Extract the [x, y] coordinate from the center of the cell holding the provided text.  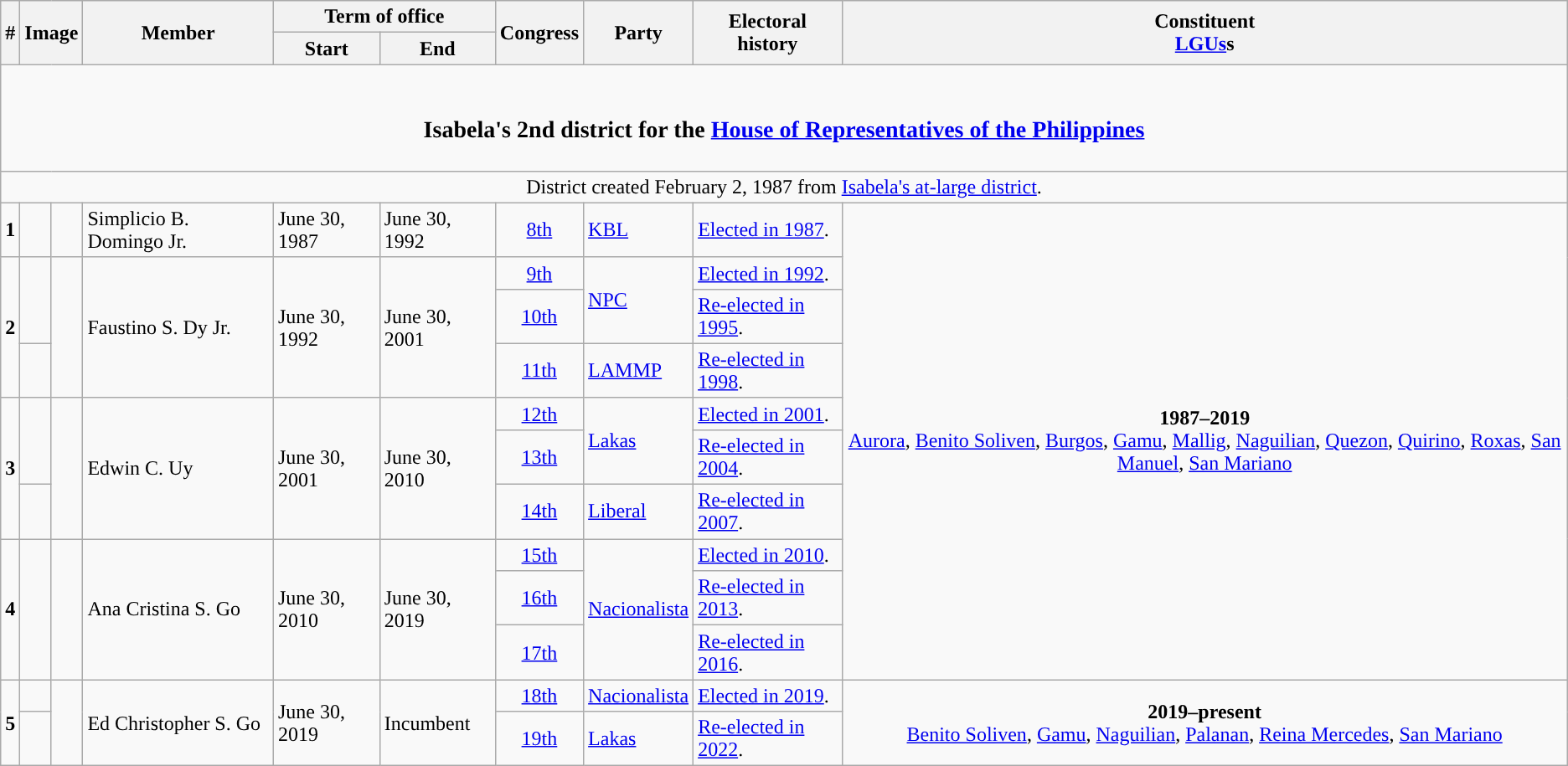
Re-elected in 1998. [767, 370]
8th [539, 229]
11th [539, 370]
17th [539, 653]
Simplicio B. Domingo Jr. [178, 229]
Re-elected in 2016. [767, 653]
Incumbent [437, 723]
NPC [638, 300]
Elected in 1987. [767, 229]
Edwin C. Uy [178, 468]
Isabela's 2nd district for the House of Representatives of the Philippines [784, 117]
Party [638, 33]
3 [10, 468]
19th [539, 738]
16th [539, 598]
1 [10, 229]
10th [539, 316]
14th [539, 512]
5 [10, 723]
Ed Christopher S. Go [178, 723]
June 30, 1987 [327, 229]
End [437, 49]
2019–presentBenito Soliven, Gamu, Naguilian, Palanan, Reina Mercedes, San Mariano [1204, 723]
ConstituentLGUss [1204, 33]
15th [539, 555]
District created February 2, 1987 from Isabela's at-large district. [784, 187]
Start [327, 49]
9th [539, 273]
Elected in 1992. [767, 273]
Elected in 2019. [767, 696]
Electoral history [767, 33]
KBL [638, 229]
13th [539, 457]
4 [10, 609]
Image [52, 33]
Liberal [638, 512]
Elected in 2010. [767, 555]
Re-elected in 2013. [767, 598]
Term of office [384, 17]
Re-elected in 2022. [767, 738]
12th [539, 414]
Re-elected in 2004. [767, 457]
Ana Cristina S. Go [178, 609]
LAMMP [638, 370]
# [10, 33]
Faustino S. Dy Jr. [178, 327]
Member [178, 33]
Elected in 2001. [767, 414]
Re-elected in 1995. [767, 316]
1987–2019Aurora, Benito Soliven, Burgos, Gamu, Mallig, Naguilian, Quezon, Quirino, Roxas, San Manuel, San Mariano [1204, 441]
Congress [539, 33]
2 [10, 327]
Re-elected in 2007. [767, 512]
18th [539, 696]
